Output the [x, y] coordinate of the center of the cell containing the given text.  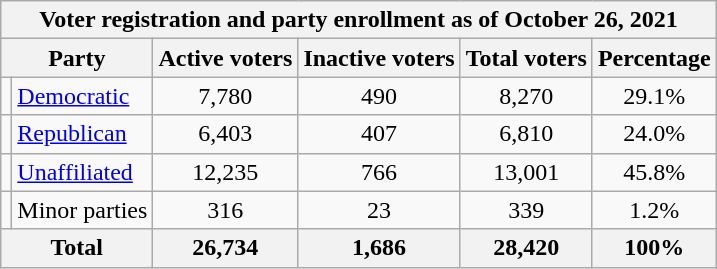
Voter registration and party enrollment as of October 26, 2021 [359, 20]
490 [379, 96]
Republican [82, 134]
316 [226, 210]
Total voters [526, 58]
7,780 [226, 96]
Minor parties [82, 210]
Active voters [226, 58]
23 [379, 210]
1.2% [654, 210]
407 [379, 134]
Inactive voters [379, 58]
Party [77, 58]
28,420 [526, 248]
Unaffiliated [82, 172]
1,686 [379, 248]
Total [77, 248]
12,235 [226, 172]
766 [379, 172]
8,270 [526, 96]
29.1% [654, 96]
6,403 [226, 134]
Percentage [654, 58]
24.0% [654, 134]
26,734 [226, 248]
Democratic [82, 96]
45.8% [654, 172]
13,001 [526, 172]
339 [526, 210]
6,810 [526, 134]
100% [654, 248]
